Return (x, y) of the center of cell containing provided text 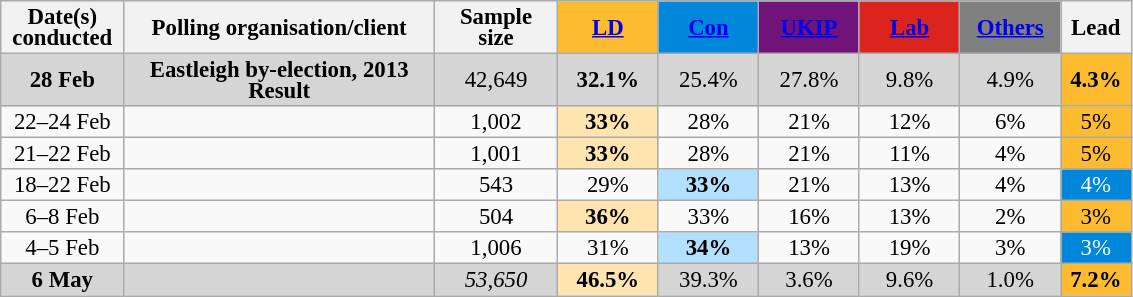
12% (910, 122)
21–22 Feb (62, 154)
504 (496, 217)
6 May (62, 280)
7.2% (1096, 280)
19% (910, 248)
25.4% (708, 80)
Date(s)conducted (62, 28)
53,650 (496, 280)
9.8% (910, 80)
4–5 Feb (62, 248)
39.3% (708, 280)
42,649 (496, 80)
Sample size (496, 28)
16% (810, 217)
32.1% (608, 80)
34% (708, 248)
6% (1010, 122)
1,002 (496, 122)
Polling organisation/client (280, 28)
3.6% (810, 280)
31% (608, 248)
Lead (1096, 28)
UKIP (810, 28)
1,006 (496, 248)
27.8% (810, 80)
2% (1010, 217)
22–24 Feb (62, 122)
9.6% (910, 280)
46.5% (608, 280)
Others (1010, 28)
18–22 Feb (62, 185)
Lab (910, 28)
6–8 Feb (62, 217)
4.3% (1096, 80)
28 Feb (62, 80)
LD (608, 28)
Con (708, 28)
29% (608, 185)
11% (910, 154)
1.0% (1010, 280)
543 (496, 185)
4.9% (1010, 80)
36% (608, 217)
1,001 (496, 154)
Eastleigh by-election, 2013 Result (280, 80)
